Capture the cell that displays the provided text and extract its (X, Y) central coordinate. 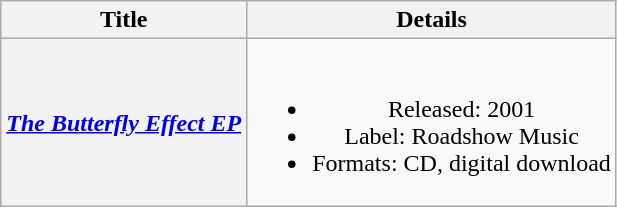
Details (432, 20)
Title (124, 20)
Released: 2001Label: Roadshow MusicFormats: CD, digital download (432, 122)
The Butterfly Effect EP (124, 122)
